Scan for the cell matching the given text and deliver its [x, y] coordinate at center. 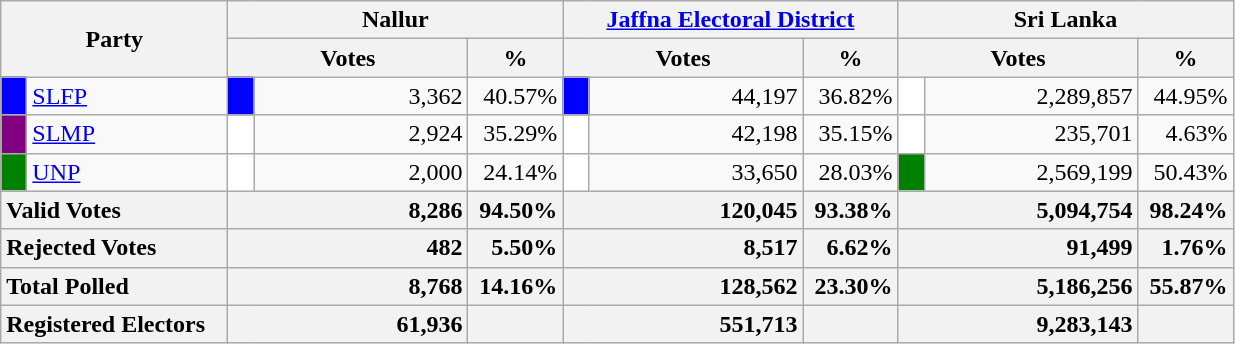
Sri Lanka [1066, 20]
40.57% [516, 96]
482 [348, 248]
1.76% [1186, 248]
3,362 [361, 96]
55.87% [1186, 286]
50.43% [1186, 172]
9,283,143 [1018, 324]
5.50% [516, 248]
8,517 [683, 248]
14.16% [516, 286]
44.95% [1186, 96]
98.24% [1186, 210]
93.38% [850, 210]
6.62% [850, 248]
8,768 [348, 286]
Party [114, 39]
SLMP [128, 134]
42,198 [696, 134]
61,936 [348, 324]
551,713 [683, 324]
128,562 [683, 286]
35.29% [516, 134]
36.82% [850, 96]
24.14% [516, 172]
UNP [128, 172]
8,286 [348, 210]
2,569,199 [1031, 172]
94.50% [516, 210]
235,701 [1031, 134]
Nallur [396, 20]
2,289,857 [1031, 96]
28.03% [850, 172]
44,197 [696, 96]
Valid Votes [114, 210]
SLFP [128, 96]
91,499 [1018, 248]
Total Polled [114, 286]
Registered Electors [114, 324]
2,000 [361, 172]
35.15% [850, 134]
33,650 [696, 172]
Jaffna Electoral District [730, 20]
4.63% [1186, 134]
2,924 [361, 134]
Rejected Votes [114, 248]
120,045 [683, 210]
5,094,754 [1018, 210]
23.30% [850, 286]
5,186,256 [1018, 286]
